Scan for the cell matching the given text and deliver its (X, Y) coordinate at center. 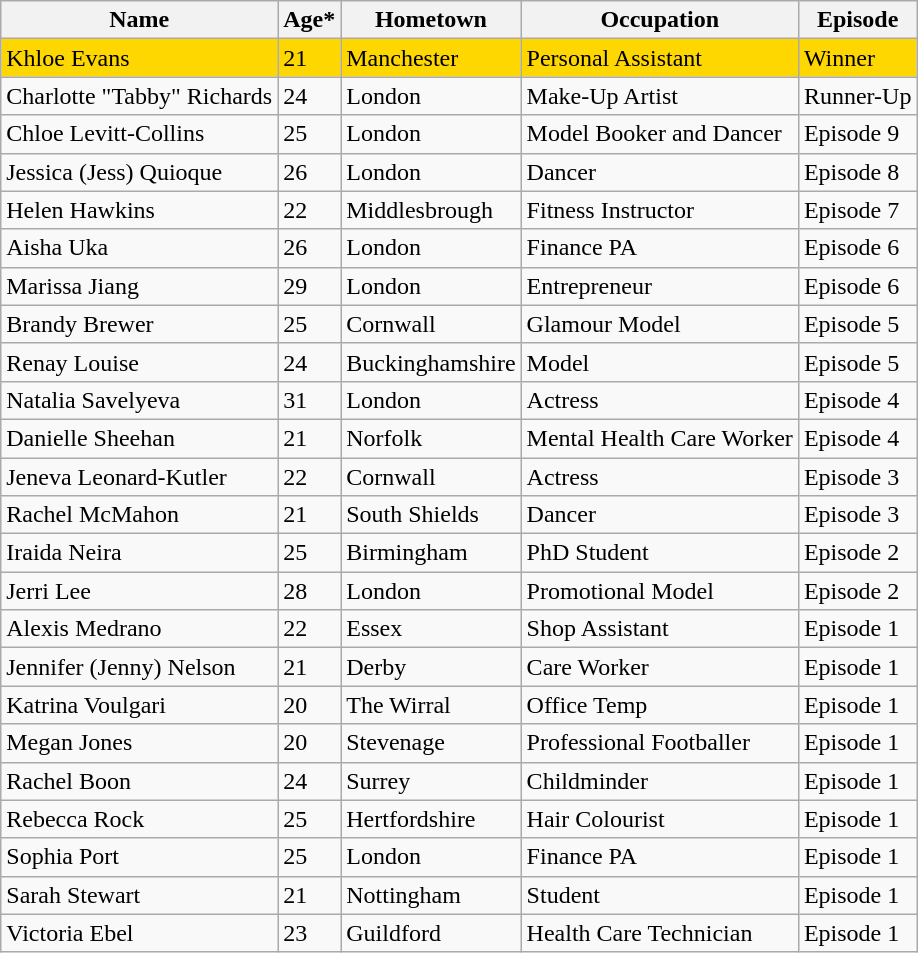
Health Care Technician (660, 933)
Name (140, 20)
Sarah Stewart (140, 895)
Natalia Savelyeva (140, 400)
Surrey (431, 781)
Entrepreneur (660, 286)
Fitness Instructor (660, 210)
Birmingham (431, 553)
Occupation (660, 20)
Aisha Uka (140, 248)
Age* (310, 20)
Jennifer (Jenny) Nelson (140, 667)
Mental Health Care Worker (660, 438)
Nottingham (431, 895)
Marissa Jiang (140, 286)
Episode 8 (858, 172)
South Shields (431, 515)
Rachel McMahon (140, 515)
Shop Assistant (660, 629)
Stevenage (431, 743)
Danielle Sheehan (140, 438)
Middlesbrough (431, 210)
Renay Louise (140, 362)
Victoria Ebel (140, 933)
28 (310, 591)
Office Temp (660, 705)
Megan Jones (140, 743)
29 (310, 286)
Guildford (431, 933)
Iraida Neira (140, 553)
Model Booker and Dancer (660, 134)
Episode (858, 20)
Norfolk (431, 438)
Hertfordshire (431, 819)
Essex (431, 629)
Alexis Medrano (140, 629)
Runner-Up (858, 96)
Khloe Evans (140, 58)
Episode 9 (858, 134)
Jerri Lee (140, 591)
Episode 7 (858, 210)
Promotional Model (660, 591)
Professional Footballer (660, 743)
Brandy Brewer (140, 324)
Personal Assistant (660, 58)
Model (660, 362)
Rebecca Rock (140, 819)
The Wirral (431, 705)
Rachel Boon (140, 781)
Charlotte "Tabby" Richards (140, 96)
Helen Hawkins (140, 210)
Manchester (431, 58)
Derby (431, 667)
Sophia Port (140, 857)
Hometown (431, 20)
PhD Student (660, 553)
Buckinghamshire (431, 362)
Chloe Levitt-Collins (140, 134)
Hair Colourist (660, 819)
Student (660, 895)
Care Worker (660, 667)
Winner (858, 58)
Jessica (Jess) Quioque (140, 172)
23 (310, 933)
Jeneva Leonard-Kutler (140, 477)
Make-Up Artist (660, 96)
Glamour Model (660, 324)
31 (310, 400)
Katrina Voulgari (140, 705)
Childminder (660, 781)
